Capture the cell that displays the provided text and extract its [X, Y] central coordinate. 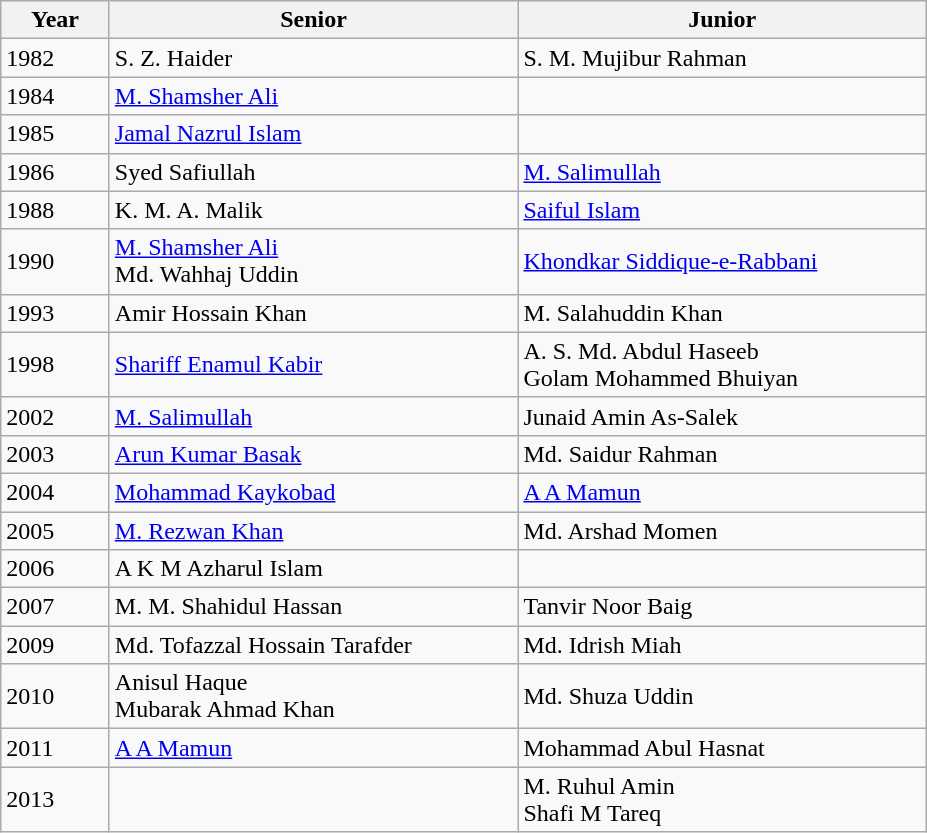
1982 [56, 58]
Junior [722, 20]
2005 [56, 531]
A. S. Md. Abdul Haseeb Golam Mohammed Bhuiyan [722, 364]
1984 [56, 96]
Anisul Haque Mubarak Ahmad Khan [314, 696]
Tanvir Noor Baig [722, 607]
2002 [56, 416]
1990 [56, 262]
2011 [56, 748]
K. M. A. Malik [314, 210]
M. Salahuddin Khan [722, 313]
Amir Hossain Khan [314, 313]
Md. Idrish Miah [722, 645]
2010 [56, 696]
Md. Arshad Momen [722, 531]
M. M. Shahidul Hassan [314, 607]
2004 [56, 492]
1985 [56, 134]
Md. Saidur Rahman [722, 454]
1988 [56, 210]
Mohammad Kaykobad [314, 492]
M. Shamsher Ali [314, 96]
1986 [56, 172]
S. M. Mujibur Rahman [722, 58]
Saiful Islam [722, 210]
Md. Tofazzal Hossain Tarafder [314, 645]
M. Ruhul Amin Shafi M Tareq [722, 800]
Year [56, 20]
S. Z. Haider [314, 58]
2013 [56, 800]
Shariff Enamul Kabir [314, 364]
2003 [56, 454]
2007 [56, 607]
Junaid Amin As-Salek [722, 416]
Md. Shuza Uddin [722, 696]
Jamal Nazrul Islam [314, 134]
Arun Kumar Basak [314, 454]
1998 [56, 364]
2009 [56, 645]
Khondkar Siddique-e-Rabbani [722, 262]
Syed Safiullah [314, 172]
M. Shamsher Ali Md. Wahhaj Uddin [314, 262]
1993 [56, 313]
M. Rezwan Khan [314, 531]
Senior [314, 20]
2006 [56, 569]
A K M Azharul Islam [314, 569]
Mohammad Abul Hasnat [722, 748]
